Extract the (X, Y) coordinate from the center of the cell holding the provided text.  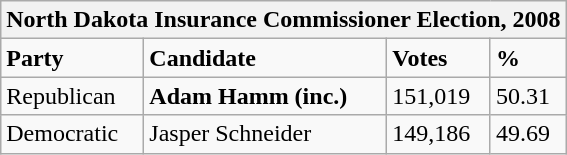
% (528, 58)
49.69 (528, 134)
151,019 (439, 96)
50.31 (528, 96)
Adam Hamm (inc.) (266, 96)
Votes (439, 58)
Democratic (72, 134)
Candidate (266, 58)
149,186 (439, 134)
Party (72, 58)
North Dakota Insurance Commissioner Election, 2008 (284, 20)
Jasper Schneider (266, 134)
Republican (72, 96)
